Identify which cell holds the provided text, then report its (X, Y) central coordinate. 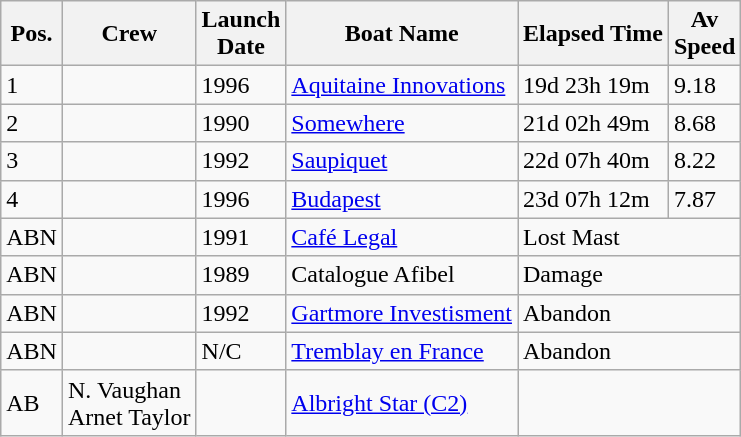
Albright Star (C2) (402, 402)
3 (32, 161)
22d 07h 40m (594, 161)
7.87 (704, 199)
N/C (241, 351)
Café Legal (402, 237)
21d 02h 49m (594, 123)
1991 (241, 237)
Elapsed Time (594, 34)
23d 07h 12m (594, 199)
Crew (129, 34)
8.68 (704, 123)
8.22 (704, 161)
AvSpeed (704, 34)
1990 (241, 123)
Aquitaine Innovations (402, 85)
Somewhere (402, 123)
2 (32, 123)
Tremblay en France (402, 351)
Lost Mast (630, 237)
Catalogue Afibel (402, 275)
Gartmore Investisment (402, 313)
Pos. (32, 34)
Saupiquet (402, 161)
AB (32, 402)
1 (32, 85)
N. Vaughan Arnet Taylor (129, 402)
LaunchDate (241, 34)
9.18 (704, 85)
Budapest (402, 199)
4 (32, 199)
Damage (630, 275)
1989 (241, 275)
19d 23h 19m (594, 85)
Boat Name (402, 34)
